Identify which cell holds the provided text, then report its (X, Y) central coordinate. 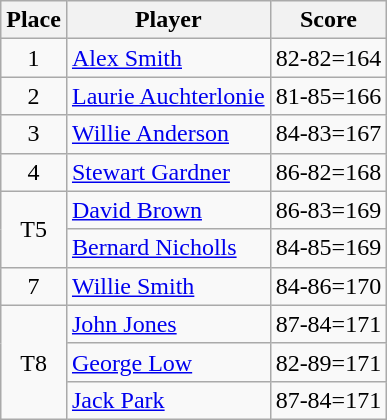
7 (34, 286)
David Brown (168, 210)
John Jones (168, 324)
84-83=167 (328, 134)
Willie Anderson (168, 134)
81-85=166 (328, 96)
86-82=168 (328, 172)
Player (168, 20)
82-89=171 (328, 362)
84-85=169 (328, 248)
2 (34, 96)
Willie Smith (168, 286)
T5 (34, 229)
Score (328, 20)
Stewart Gardner (168, 172)
82-82=164 (328, 58)
Laurie Auchterlonie (168, 96)
84-86=170 (328, 286)
1 (34, 58)
Place (34, 20)
T8 (34, 362)
George Low (168, 362)
4 (34, 172)
Bernard Nicholls (168, 248)
86-83=169 (328, 210)
3 (34, 134)
Alex Smith (168, 58)
Jack Park (168, 400)
